Capture the cell that displays the provided text and extract its (x, y) central coordinate. 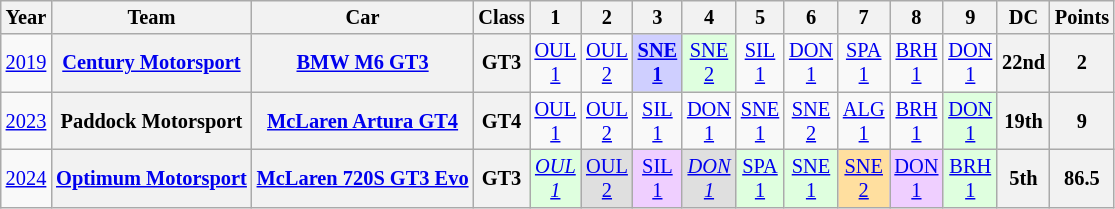
5 (760, 17)
19th (1024, 121)
Team (152, 17)
DC (1024, 17)
7 (864, 17)
BMW M6 GT3 (363, 63)
2023 (26, 121)
4 (709, 17)
2019 (26, 63)
5th (1024, 178)
GT4 (501, 121)
86.5 (1082, 178)
McLaren Artura GT4 (363, 121)
Car (363, 17)
6 (811, 17)
Points (1082, 17)
McLaren 720S GT3 Evo (363, 178)
1 (556, 17)
Year (26, 17)
ALG1 (864, 121)
Optimum Motorsport (152, 178)
Century Motorsport (152, 63)
3 (658, 17)
2024 (26, 178)
8 (917, 17)
Paddock Motorsport (152, 121)
22nd (1024, 63)
Class (501, 17)
